Pinpoint the cell where the given text exists, returning its (x, y) midpoint coordinate. 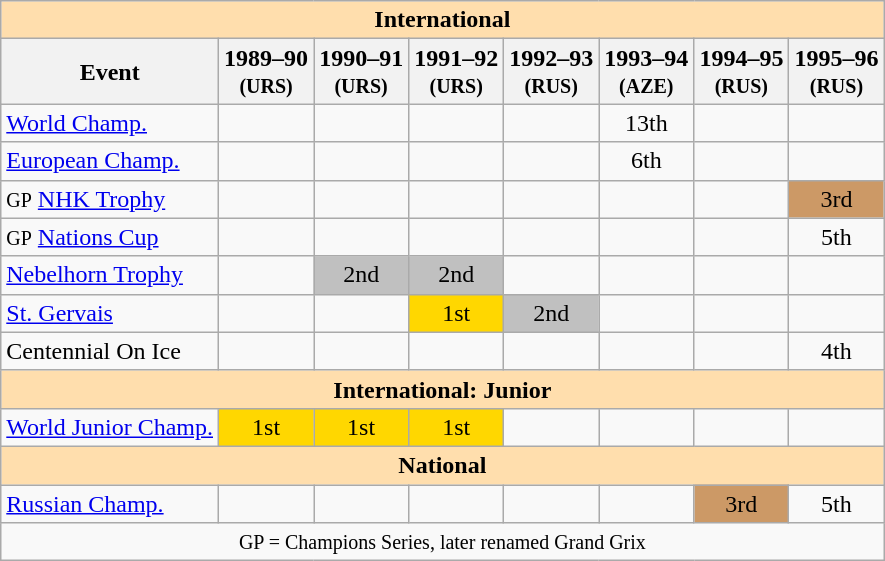
13th (646, 123)
Nebelhorn Trophy (110, 275)
1992–93 (RUS) (552, 72)
International (442, 20)
1995–96 (RUS) (836, 72)
1993–94 (AZE) (646, 72)
GP NHK Trophy (110, 199)
National (442, 465)
1991–92 (URS) (456, 72)
GP = Champions Series, later renamed Grand Grix (442, 542)
World Champ. (110, 123)
1989–90 (URS) (266, 72)
1994–95 (RUS) (742, 72)
GP Nations Cup (110, 237)
International: Junior (442, 389)
St. Gervais (110, 313)
1990–91 (URS) (362, 72)
6th (646, 161)
World Junior Champ. (110, 427)
Event (110, 72)
European Champ. (110, 161)
Centennial On Ice (110, 351)
Russian Champ. (110, 503)
4th (836, 351)
